Pinpoint the cell where the given text exists, returning its (X, Y) midpoint coordinate. 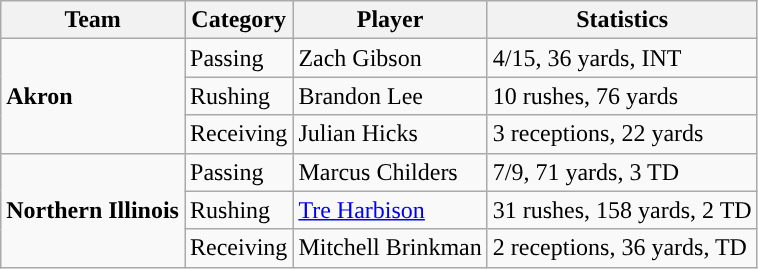
31 rushes, 158 yards, 2 TD (622, 210)
Zach Gibson (390, 58)
Akron (93, 96)
2 receptions, 36 yards, TD (622, 248)
7/9, 71 yards, 3 TD (622, 172)
Tre Harbison (390, 210)
Statistics (622, 20)
Mitchell Brinkman (390, 248)
Brandon Lee (390, 96)
Team (93, 20)
10 rushes, 76 yards (622, 96)
Player (390, 20)
Northern Illinois (93, 210)
Category (238, 20)
4/15, 36 yards, INT (622, 58)
Marcus Childers (390, 172)
Julian Hicks (390, 134)
3 receptions, 22 yards (622, 134)
